For the text-containing cell, return its midpoint in [X, Y] coordinate format. 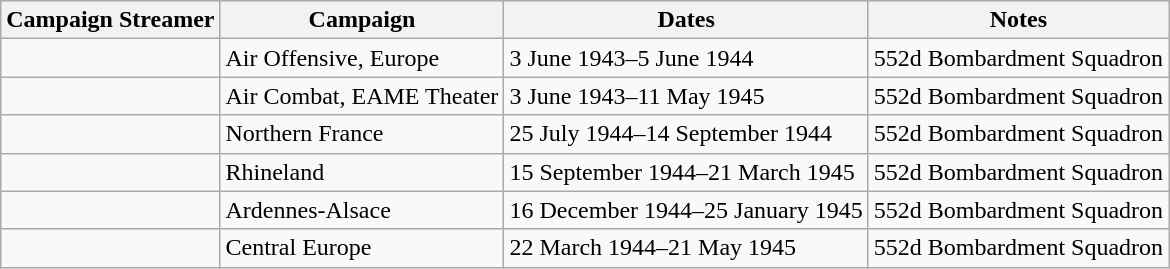
Dates [686, 20]
Campaign Streamer [110, 20]
Air Combat, EAME Theater [362, 96]
Rhineland [362, 172]
25 July 1944–14 September 1944 [686, 134]
22 March 1944–21 May 1945 [686, 248]
3 June 1943–5 June 1944 [686, 58]
Central Europe [362, 248]
Campaign [362, 20]
Air Offensive, Europe [362, 58]
Ardennes-Alsace [362, 210]
3 June 1943–11 May 1945 [686, 96]
Notes [1018, 20]
Northern France [362, 134]
15 September 1944–21 March 1945 [686, 172]
16 December 1944–25 January 1945 [686, 210]
